Provide the (X, Y) coordinate of the cell's center where the given text is located.  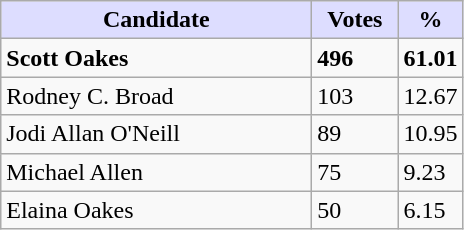
12.67 (430, 96)
50 (355, 210)
496 (355, 58)
61.01 (430, 58)
Elaina Oakes (156, 210)
Votes (355, 20)
Candidate (156, 20)
9.23 (430, 172)
Scott Oakes (156, 58)
6.15 (430, 210)
75 (355, 172)
10.95 (430, 134)
Michael Allen (156, 172)
% (430, 20)
103 (355, 96)
89 (355, 134)
Rodney C. Broad (156, 96)
Jodi Allan O'Neill (156, 134)
